Locate the cell with the specified text and output its [x, y] center coordinate. 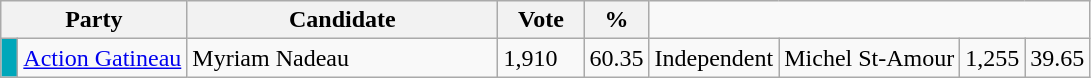
Michel St-Amour [870, 58]
Action Gatineau [102, 58]
Vote [541, 20]
60.35 [616, 58]
Myriam Nadeau [342, 58]
Party [94, 20]
Candidate [342, 20]
1,910 [541, 58]
Independent [714, 58]
1,255 [992, 58]
39.65 [1058, 58]
% [616, 20]
